Pinpoint the cell where the given text exists, returning its [x, y] midpoint coordinate. 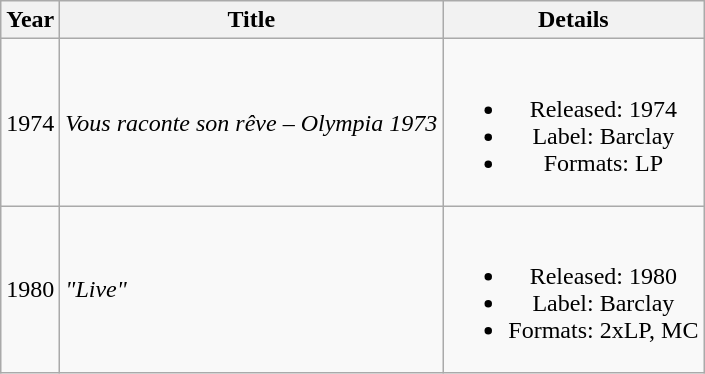
"Live" [252, 290]
1974 [30, 122]
Released: 1980Label: BarclayFormats: 2xLP, MC [574, 290]
Vous raconte son rêve – Olympia 1973 [252, 122]
Details [574, 20]
1980 [30, 290]
Year [30, 20]
Released: 1974Label: BarclayFormats: LP [574, 122]
Title [252, 20]
